For the text-containing cell, return its midpoint in [X, Y] coordinate format. 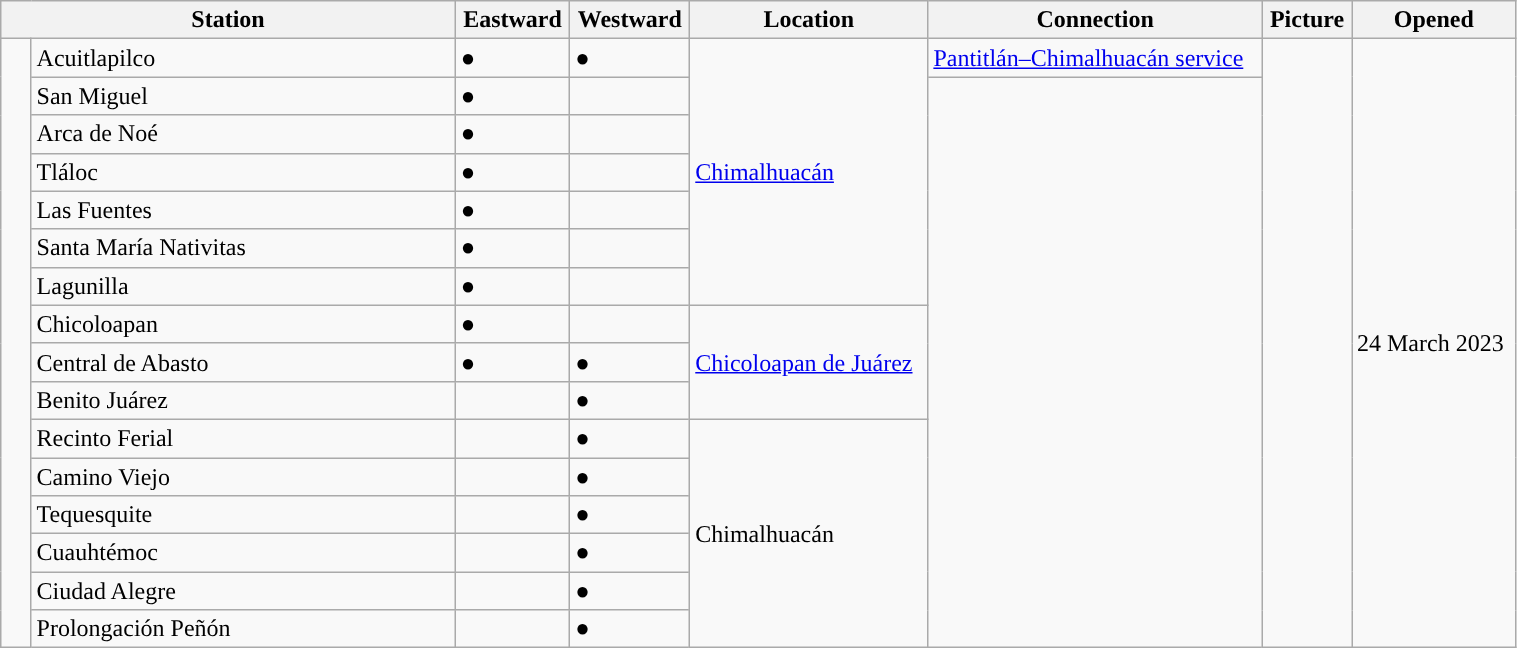
Tláloc [243, 172]
Cuauhtémoc [243, 553]
Station [228, 20]
Chicoloapan [243, 324]
Lagunilla [243, 286]
Westward [630, 20]
Acuitlapilco [243, 58]
Santa María Nativitas [243, 248]
Arca de Noé [243, 134]
Opened [1434, 20]
Pantitlán–Chimalhuacán service [1096, 58]
Eastward [512, 20]
Ciudad Alegre [243, 591]
Chicoloapan de Juárez [809, 362]
24 March 2023 [1434, 344]
Camino Viejo [243, 477]
Benito Juárez [243, 400]
Central de Abasto [243, 362]
Location [809, 20]
Connection [1096, 20]
Prolongación Peñón [243, 629]
Picture [1308, 20]
Tequesquite [243, 515]
Recinto Ferial [243, 438]
Las Fuentes [243, 210]
San Miguel [243, 96]
